Scan for the cell matching the given text and deliver its [X, Y] coordinate at center. 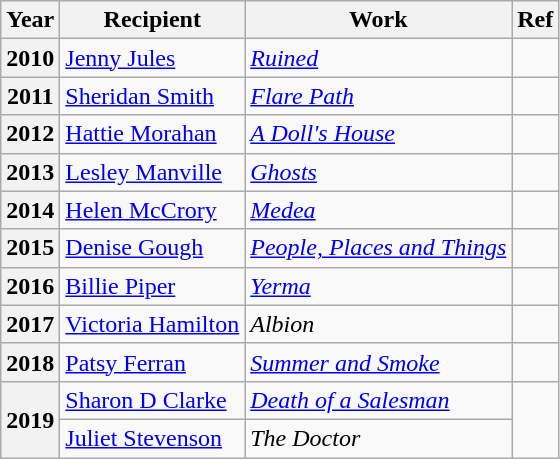
Yerma [378, 286]
Sharon D Clarke [152, 400]
Medea [378, 210]
Sheridan Smith [152, 96]
Recipient [152, 20]
Lesley Manville [152, 172]
The Doctor [378, 438]
A Doll's House [378, 134]
Juliet Stevenson [152, 438]
2012 [30, 134]
2013 [30, 172]
2010 [30, 58]
Death of a Salesman [378, 400]
Patsy Ferran [152, 362]
2014 [30, 210]
Helen McCrory [152, 210]
2015 [30, 248]
Denise Gough [152, 248]
Ruined [378, 58]
2019 [30, 419]
Ref [536, 20]
Hattie Morahan [152, 134]
Billie Piper [152, 286]
People, Places and Things [378, 248]
Flare Path [378, 96]
2016 [30, 286]
Jenny Jules [152, 58]
2011 [30, 96]
Work [378, 20]
2017 [30, 324]
Year [30, 20]
Ghosts [378, 172]
Albion [378, 324]
Summer and Smoke [378, 362]
2018 [30, 362]
Victoria Hamilton [152, 324]
